Search for the cell housing the specified text and yield its [x, y] center coordinate. 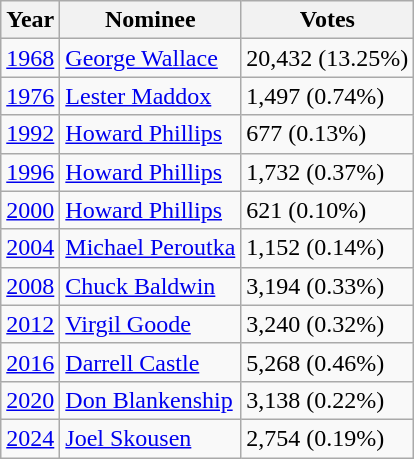
2016 [30, 362]
621 (0.10%) [328, 210]
2008 [30, 286]
Chuck Baldwin [150, 286]
2000 [30, 210]
Michael Peroutka [150, 248]
Year [30, 20]
Nominee [150, 20]
1,497 (0.74%) [328, 96]
Virgil Goode [150, 324]
1,732 (0.37%) [328, 172]
2,754 (0.19%) [328, 438]
2012 [30, 324]
2004 [30, 248]
1,152 (0.14%) [328, 248]
Votes [328, 20]
3,240 (0.32%) [328, 324]
3,194 (0.33%) [328, 286]
2020 [30, 400]
George Wallace [150, 58]
Don Blankenship [150, 400]
20,432 (13.25%) [328, 58]
Darrell Castle [150, 362]
1968 [30, 58]
3,138 (0.22%) [328, 400]
Lester Maddox [150, 96]
1992 [30, 134]
5,268 (0.46%) [328, 362]
677 (0.13%) [328, 134]
1976 [30, 96]
Joel Skousen [150, 438]
2024 [30, 438]
1996 [30, 172]
